Determine the [X, Y] coordinate at the center of the cell enclosing the given text.  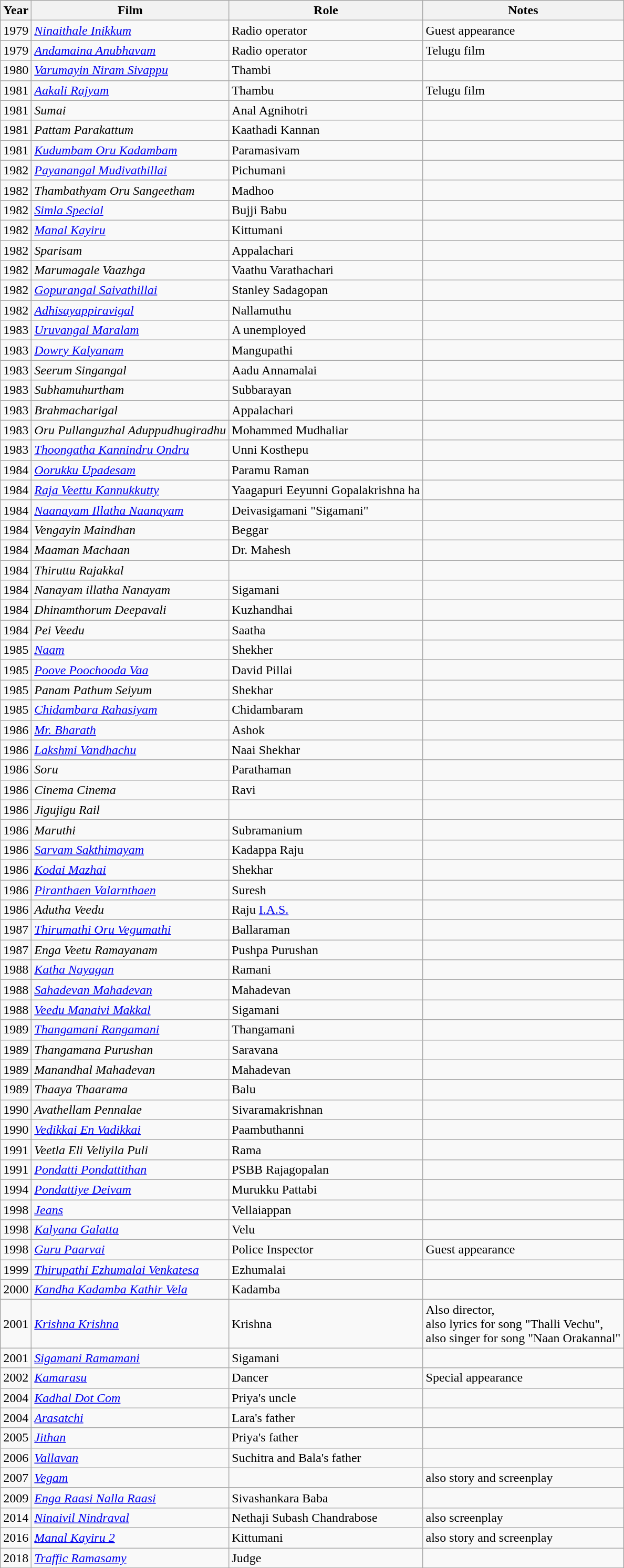
Thambu [326, 90]
Ballaraman [326, 930]
Unni Kosthepu [326, 450]
Notes [523, 11]
Thiruttu Rajakkal [130, 570]
Police Inspector [326, 1250]
Thangamana Purushan [130, 1050]
Naanayam Illatha Naanayam [130, 510]
Judge [326, 1558]
A unemployed [326, 330]
Nanayam illatha Nanayam [130, 590]
Thaaya Thaarama [130, 1090]
2009 [16, 1498]
Priya's father [326, 1438]
Paambuthanni [326, 1130]
Ezhumalai [326, 1270]
2005 [16, 1438]
Varumayin Niram Sivappu [130, 70]
Suresh [326, 890]
Ashok [326, 730]
Gopurangal Saivathillai [130, 290]
Pushpa Purushan [326, 950]
Enga Veetu Ramayanam [130, 950]
Anal Agnihotri [326, 110]
Aakali Rajyam [130, 90]
Mohammed Mudhaliar [326, 430]
Lakshmi Vandhachu [130, 750]
Kamarasu [130, 1378]
Stanley Sadagopan [326, 290]
Deivasigamani "Sigamani" [326, 510]
Balu [326, 1090]
David Pillai [326, 670]
Naam [130, 650]
Paramu Raman [326, 470]
Brahmacharigal [130, 410]
Madhoo [326, 190]
Jithan [130, 1438]
Raju I.A.S. [326, 910]
also screenplay [523, 1518]
Thambathyam Oru Sangeetham [130, 190]
Thirupathi Ezhumalai Venkatesa [130, 1270]
2000 [16, 1290]
Chidambaram [326, 710]
2018 [16, 1558]
Sumai [130, 110]
Ravi [326, 790]
Kandha Kadamba Kathir Vela [130, 1290]
Seerum Singangal [130, 370]
Vengayin Maindhan [130, 530]
Kuzhandhai [326, 610]
Pei Veedu [130, 630]
Sahadevan Mahadevan [130, 990]
Mr. Bharath [130, 730]
Katha Nayagan [130, 970]
Sivaramakrishnan [326, 1110]
Role [326, 11]
Panam Pathum Seiyum [130, 690]
Manal Kayiru [130, 230]
Saravana [326, 1050]
Mangupathi [326, 350]
Yaagapuri Eeyunni Gopalakrishna ha [326, 490]
Kudumbam Oru Kadambam [130, 150]
Parathaman [326, 770]
2007 [16, 1478]
Thangamani [326, 1030]
Pondattiye Deivam [130, 1189]
Naai Shekhar [326, 750]
Arasatchi [130, 1418]
Also director,also lyrics for song "Thalli Vechu",also singer for song "Naan Orakannal" [523, 1324]
Film [130, 11]
Vegam [130, 1478]
Lara's father [326, 1418]
Veedu Manaivi Makkal [130, 1010]
Raja Veettu Kannukkutty [130, 490]
1980 [16, 70]
Kadappa Raju [326, 850]
Sparisam [130, 250]
Adhisayappiravigal [130, 310]
Ninaivil Nindraval [130, 1518]
Year [16, 11]
Uruvangal Maralam [130, 330]
Vallavan [130, 1458]
Payanangal Mudivathillai [130, 170]
Jeans [130, 1209]
Avathellam Pennalae [130, 1110]
2014 [16, 1518]
Velu [326, 1230]
Manandhal Mahadevan [130, 1070]
Nethaji Subash Chandrabose [326, 1518]
Subbarayan [326, 390]
1999 [16, 1270]
1994 [16, 1189]
Dr. Mahesh [326, 550]
Oorukku Upadesam [130, 470]
Vedikkai En Vadikkai [130, 1130]
Sivashankara Baba [326, 1498]
Bujji Babu [326, 210]
Special appearance [523, 1378]
Sigamani Ramamani [130, 1358]
Vaathu Varathachari [326, 270]
Oru Pullanguzhal Aduppudhugiradhu [130, 430]
Enga Raasi Nalla Raasi [130, 1498]
Kodai Mazhai [130, 870]
Rama [326, 1149]
Thangamani Rangamani [130, 1030]
Subhamuhurtham [130, 390]
Beggar [326, 530]
Soru [130, 770]
Nallamuthu [326, 310]
Pichumani [326, 170]
2006 [16, 1458]
Suchitra and Bala's father [326, 1458]
Thoongatha Kannindru Ondru [130, 450]
Dowry Kalyanam [130, 350]
Marumagale Vaazhga [130, 270]
Manal Kayiru 2 [130, 1538]
Chidambara Rahasiyam [130, 710]
Aadu Annamalai [326, 370]
Dancer [326, 1378]
Murukku Pattabi [326, 1189]
Krishna [326, 1324]
Cinema Cinema [130, 790]
2002 [16, 1378]
Kalyana Galatta [130, 1230]
Ninaithale Inikkum [130, 30]
Traffic Ramasamy [130, 1558]
Shekher [326, 650]
Thirumathi Oru Vegumathi [130, 930]
Piranthaen Valarnthaen [130, 890]
Dhinamthorum Deepavali [130, 610]
Subramanium [326, 830]
2016 [16, 1538]
Guru Paarvai [130, 1250]
Pattam Parakattum [130, 130]
Priya's uncle [326, 1398]
Pondatti Pondattithan [130, 1169]
Maruthi [130, 830]
Poove Poochooda Vaa [130, 670]
Veetla Eli Veliyila Puli [130, 1149]
Adutha Veedu [130, 910]
Simla Special [130, 210]
Andamaina Anubhavam [130, 50]
Sarvam Sakthimayam [130, 850]
Jigujigu Rail [130, 810]
Thambi [326, 70]
Maaman Machaan [130, 550]
Vellaiappan [326, 1209]
Kadhal Dot Com [130, 1398]
Paramasivam [326, 150]
Ramani [326, 970]
PSBB Rajagopalan [326, 1169]
Krishna Krishna [130, 1324]
Kadamba [326, 1290]
Saatha [326, 630]
Kaathadi Kannan [326, 130]
